Detect which cell encompasses the target text, then output its (X, Y) center coordinate. 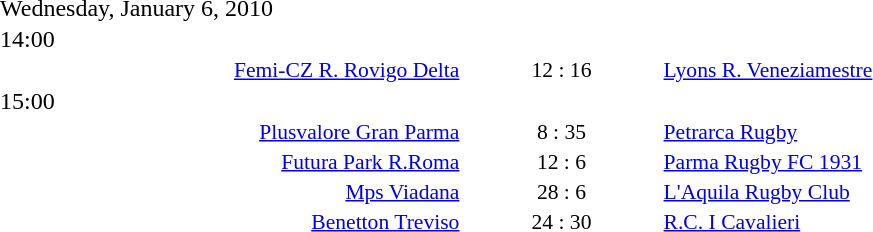
28 : 6 (561, 192)
12 : 6 (561, 162)
8 : 35 (561, 132)
12 : 16 (561, 70)
